Pinpoint the cell where the given text exists, returning its [x, y] midpoint coordinate. 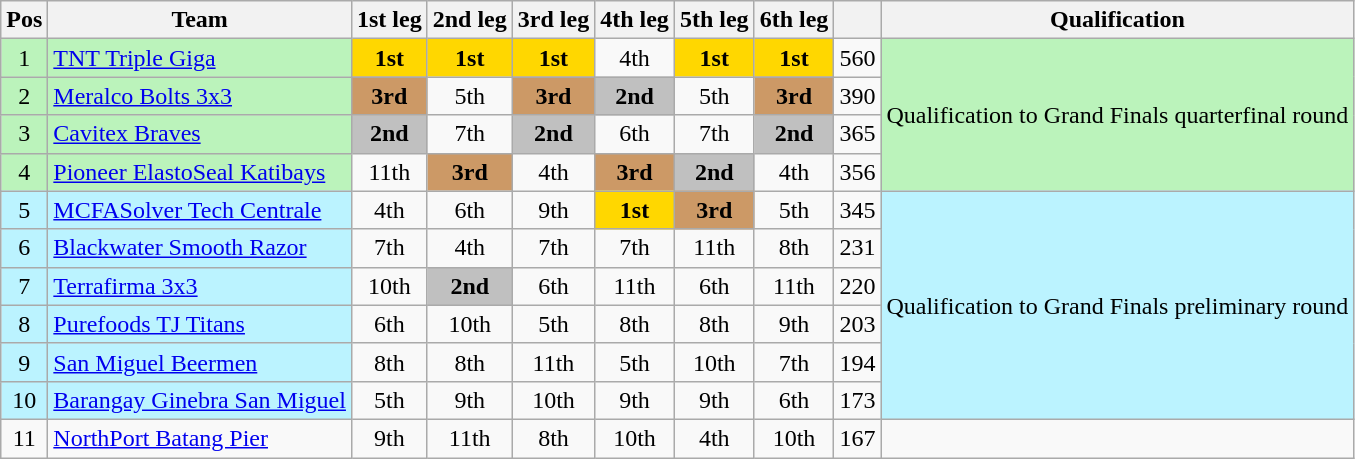
Blackwater Smooth Razor [200, 248]
2nd leg [470, 20]
365 [858, 134]
5 [24, 210]
231 [858, 248]
220 [858, 286]
194 [858, 362]
203 [858, 324]
1 [24, 58]
5th leg [714, 20]
Pos [24, 20]
4 [24, 172]
7 [24, 286]
6 [24, 248]
Barangay Ginebra San Miguel [200, 400]
4th leg [635, 20]
11 [24, 438]
Qualification [1118, 20]
San Miguel Beermen [200, 362]
560 [858, 58]
Pioneer ElastoSeal Katibays [200, 172]
3 [24, 134]
TNT Triple Giga [200, 58]
173 [858, 400]
Qualification to Grand Finals quarterfinal round [1118, 115]
3rd leg [553, 20]
NorthPort Batang Pier [200, 438]
MCFASolver Tech Centrale [200, 210]
Qualification to Grand Finals preliminary round [1118, 305]
Cavitex Braves [200, 134]
390 [858, 96]
1st leg [389, 20]
2 [24, 96]
6th leg [794, 20]
345 [858, 210]
Team [200, 20]
Terrafirma 3x3 [200, 286]
9 [24, 362]
Meralco Bolts 3x3 [200, 96]
10 [24, 400]
356 [858, 172]
8 [24, 324]
167 [858, 438]
Purefoods TJ Titans [200, 324]
